Output the [X, Y] coordinate of the center of the cell containing the given text.  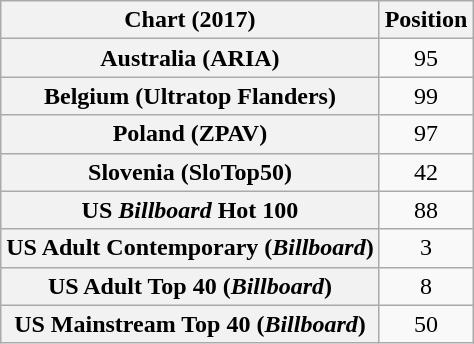
Australia (ARIA) [190, 58]
Chart (2017) [190, 20]
US Mainstream Top 40 (Billboard) [190, 324]
Poland (ZPAV) [190, 134]
Belgium (Ultratop Flanders) [190, 96]
42 [426, 172]
97 [426, 134]
US Adult Top 40 (Billboard) [190, 286]
Position [426, 20]
US Billboard Hot 100 [190, 210]
95 [426, 58]
50 [426, 324]
3 [426, 248]
US Adult Contemporary (Billboard) [190, 248]
88 [426, 210]
Slovenia (SloTop50) [190, 172]
99 [426, 96]
8 [426, 286]
